Search for the cell housing the specified text and yield its [X, Y] center coordinate. 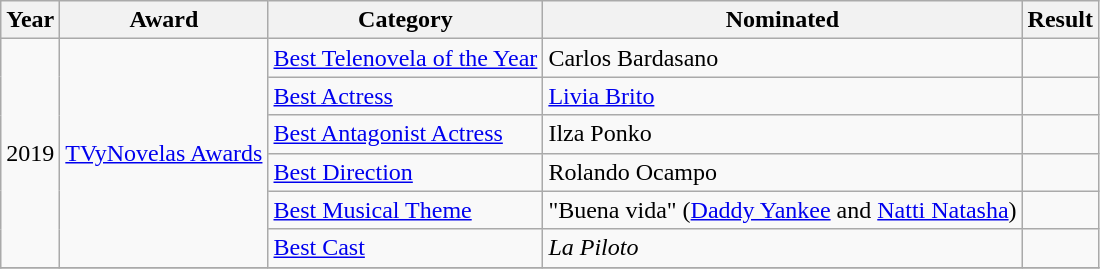
2019 [30, 153]
Best Antagonist Actress [406, 134]
Year [30, 20]
La Piloto [782, 248]
Best Telenovela of the Year [406, 58]
Category [406, 20]
Ilza Ponko [782, 134]
Livia Brito [782, 96]
Award [164, 20]
TVyNovelas Awards [164, 153]
Carlos Bardasano [782, 58]
Best Direction [406, 172]
Best Musical Theme [406, 210]
Nominated [782, 20]
Best Actress [406, 96]
Result [1060, 20]
"Buena vida" (Daddy Yankee and Natti Natasha) [782, 210]
Rolando Ocampo [782, 172]
Best Cast [406, 248]
